Pinpoint the cell where the given text exists, returning its [x, y] midpoint coordinate. 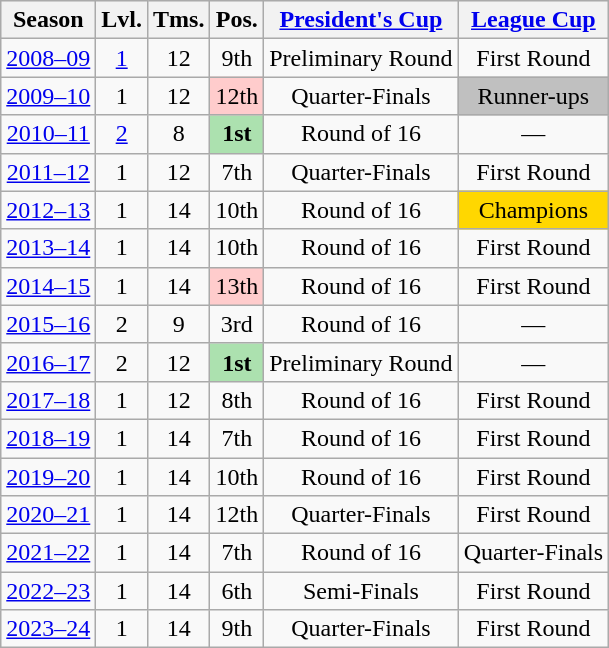
2009–10 [48, 96]
Tms. [179, 20]
2022–23 [48, 591]
Runner-ups [534, 96]
Champions [534, 210]
13th [237, 286]
2010–11 [48, 134]
2023–24 [48, 629]
Pos. [237, 20]
9 [179, 324]
2016–17 [48, 362]
2008–09 [48, 58]
2020–21 [48, 515]
8th [237, 400]
2011–12 [48, 172]
6th [237, 591]
2018–19 [48, 438]
Semi-Finals [361, 591]
2014–15 [48, 286]
2012–13 [48, 210]
Season [48, 20]
3rd [237, 324]
2019–20 [48, 477]
President's Cup [361, 20]
2017–18 [48, 400]
2015–16 [48, 324]
League Cup [534, 20]
2021–22 [48, 553]
Lvl. [122, 20]
2013–14 [48, 248]
8 [179, 134]
